For the text-containing cell, return its midpoint in (X, Y) coordinate format. 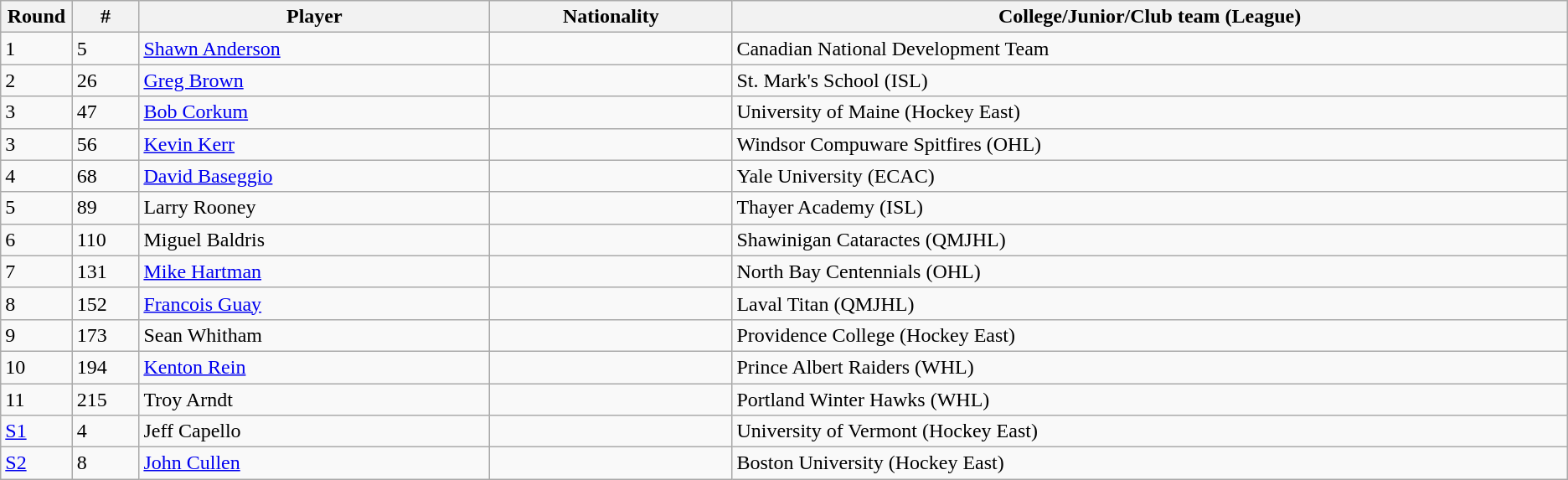
Shawinigan Cataractes (QMJHL) (1149, 240)
215 (106, 400)
Jeff Capello (315, 431)
Miguel Baldris (315, 240)
56 (106, 144)
University of Vermont (Hockey East) (1149, 431)
89 (106, 208)
Round (37, 17)
Bob Corkum (315, 112)
David Baseggio (315, 176)
Shawn Anderson (315, 49)
Mike Hartman (315, 271)
North Bay Centennials (OHL) (1149, 271)
St. Mark's School (ISL) (1149, 80)
Kevin Kerr (315, 144)
11 (37, 400)
Player (315, 17)
47 (106, 112)
Francois Guay (315, 303)
Troy Arndt (315, 400)
9 (37, 335)
Laval Titan (QMJHL) (1149, 303)
1 (37, 49)
John Cullen (315, 463)
Boston University (Hockey East) (1149, 463)
131 (106, 271)
Thayer Academy (ISL) (1149, 208)
Prince Albert Raiders (WHL) (1149, 367)
Sean Whitham (315, 335)
2 (37, 80)
7 (37, 271)
Windsor Compuware Spitfires (OHL) (1149, 144)
S2 (37, 463)
University of Maine (Hockey East) (1149, 112)
10 (37, 367)
152 (106, 303)
Kenton Rein (315, 367)
Yale University (ECAC) (1149, 176)
173 (106, 335)
# (106, 17)
Portland Winter Hawks (WHL) (1149, 400)
Larry Rooney (315, 208)
110 (106, 240)
26 (106, 80)
College/Junior/Club team (League) (1149, 17)
Canadian National Development Team (1149, 49)
Greg Brown (315, 80)
194 (106, 367)
68 (106, 176)
S1 (37, 431)
Providence College (Hockey East) (1149, 335)
6 (37, 240)
Nationality (611, 17)
